Capture the cell that displays the provided text and extract its [X, Y] central coordinate. 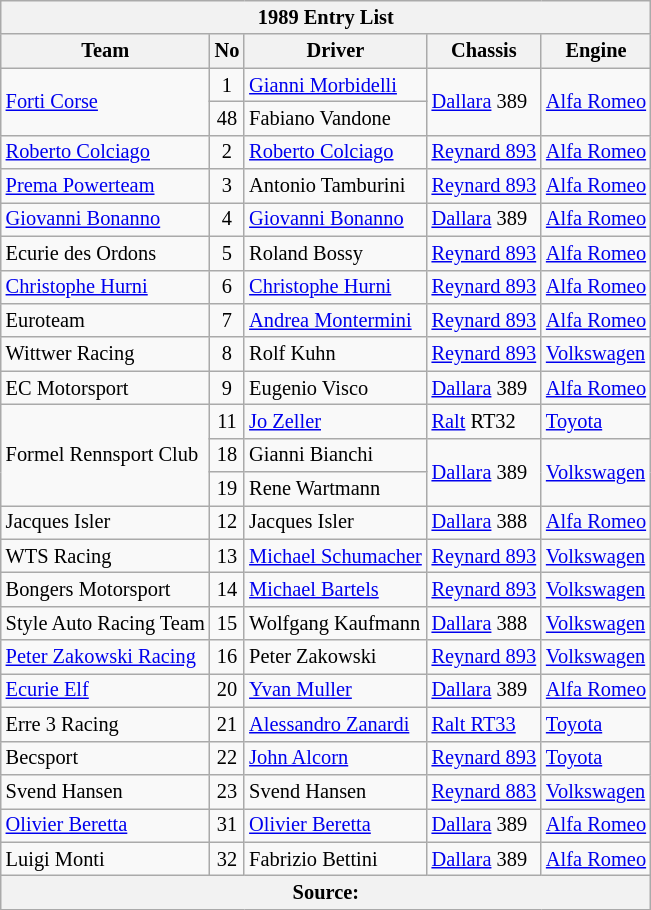
Gianni Bianchi [335, 455]
20 [228, 690]
Erre 3 Racing [106, 724]
3 [228, 186]
Driver [335, 51]
Reynard 883 [484, 791]
Luigi Monti [106, 859]
Fabiano Vandone [335, 118]
19 [228, 489]
8 [228, 354]
5 [228, 253]
Eugenio Visco [335, 388]
2 [228, 152]
32 [228, 859]
Formel Rennsport Club [106, 454]
11 [228, 421]
Fabrizio Bettini [335, 859]
Source: [326, 892]
Andrea Montermini [335, 320]
15 [228, 623]
Engine [596, 51]
Euroteam [106, 320]
9 [228, 388]
1989 Entry List [326, 17]
Ralt RT33 [484, 724]
7 [228, 320]
Ralt RT32 [484, 421]
Michael Schumacher [335, 556]
No [228, 51]
1 [228, 85]
Prema Powerteam [106, 186]
John Alcorn [335, 758]
16 [228, 657]
31 [228, 825]
Becsport [106, 758]
6 [228, 287]
Team [106, 51]
Ecurie Elf [106, 690]
Rene Wartmann [335, 489]
Ecurie des Ordons [106, 253]
Alessandro Zanardi [335, 724]
WTS Racing [106, 556]
21 [228, 724]
Antonio Tamburini [335, 186]
Yvan Muller [335, 690]
Wolfgang Kaufmann [335, 623]
22 [228, 758]
Forti Corse [106, 102]
Rolf Kuhn [335, 354]
Peter Zakowski Racing [106, 657]
Roland Bossy [335, 253]
Chassis [484, 51]
Michael Bartels [335, 589]
Style Auto Racing Team [106, 623]
23 [228, 791]
Gianni Morbidelli [335, 85]
EC Motorsport [106, 388]
4 [228, 219]
14 [228, 589]
13 [228, 556]
Peter Zakowski [335, 657]
Wittwer Racing [106, 354]
18 [228, 455]
Jo Zeller [335, 421]
Bongers Motorsport [106, 589]
12 [228, 522]
48 [228, 118]
